Provide the (x, y) coordinate of the cell's center where the given text is located.  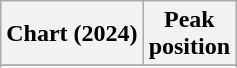
Chart (2024) (72, 34)
Peakposition (189, 34)
